Capture the cell that displays the provided text and extract its (x, y) central coordinate. 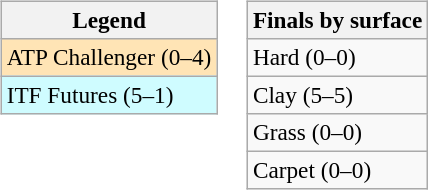
Grass (0–0) (337, 133)
Carpet (0–0) (337, 171)
Clay (5–5) (337, 95)
ATP Challenger (0–4) (108, 57)
Finals by surface (337, 20)
Hard (0–0) (337, 57)
ITF Futures (5–1) (108, 95)
Legend (108, 20)
